Locate the cell with the specified text and output its [x, y] center coordinate. 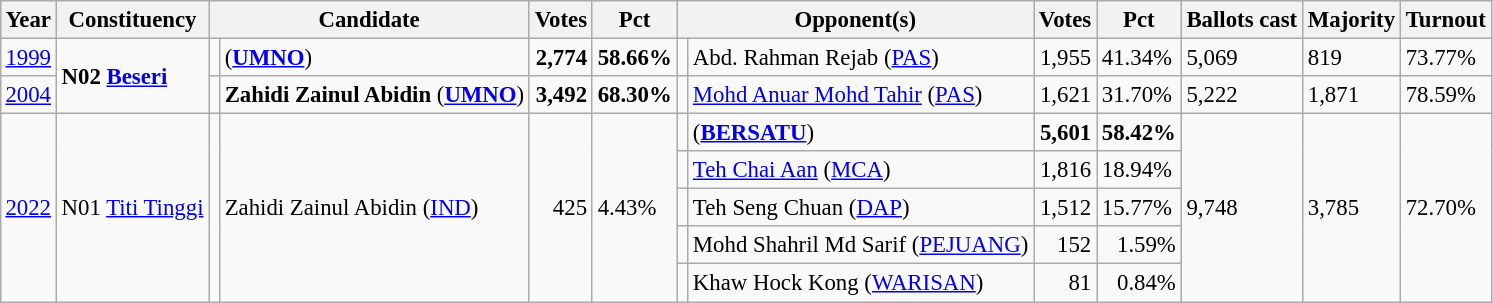
2004 [28, 95]
58.42% [1138, 133]
5,069 [1242, 57]
Abd. Rahman Rejab (PAS) [861, 57]
N02 Beseri [132, 76]
58.66% [634, 57]
3,785 [1351, 208]
1,816 [1066, 170]
1,871 [1351, 95]
Mohd Anuar Mohd Tahir (PAS) [861, 95]
N01 Titi Tinggi [132, 208]
41.34% [1138, 57]
1999 [28, 57]
Zahidi Zainul Abidin (IND) [374, 208]
425 [560, 208]
Zahidi Zainul Abidin (UMNO) [374, 95]
9,748 [1242, 208]
Opponent(s) [856, 20]
819 [1351, 57]
Teh Seng Chuan (DAP) [861, 208]
Majority [1351, 20]
Ballots cast [1242, 20]
15.77% [1138, 208]
Mohd Shahril Md Sarif (PEJUANG) [861, 245]
1.59% [1138, 245]
1,955 [1066, 57]
72.70% [1446, 208]
81 [1066, 283]
Constituency [132, 20]
(UMNO) [374, 57]
5,222 [1242, 95]
73.77% [1446, 57]
78.59% [1446, 95]
152 [1066, 245]
(BERSATU) [861, 133]
4.43% [634, 208]
5,601 [1066, 133]
2022 [28, 208]
Khaw Hock Kong (WARISAN) [861, 283]
1,512 [1066, 208]
Candidate [370, 20]
1,621 [1066, 95]
Teh Chai Aan (MCA) [861, 170]
3,492 [560, 95]
Turnout [1446, 20]
Year [28, 20]
0.84% [1138, 283]
2,774 [560, 57]
31.70% [1138, 95]
68.30% [634, 95]
18.94% [1138, 170]
